Determine the (X, Y) coordinate at the center of the cell enclosing the given text.  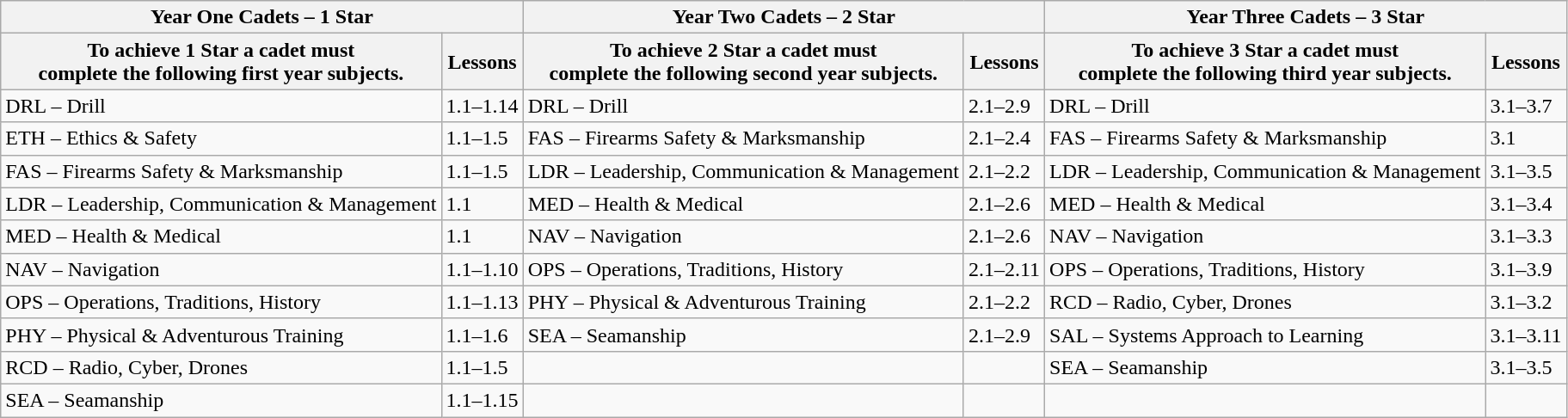
3.1–3.11 (1526, 335)
ETH – Ethics & Safety (221, 138)
1.1–1.13 (482, 302)
To achieve 3 Star a cadet mustcomplete the following third year subjects. (1265, 62)
2.1–2.11 (1004, 269)
3.1–3.9 (1526, 269)
SAL – Systems Approach to Learning (1265, 335)
1.1–1.15 (482, 400)
Year One Cadets – 1 Star (261, 17)
1.1–1.10 (482, 269)
Year Two Cadets – 2 Star (784, 17)
3.1–3.3 (1526, 237)
3.1 (1526, 138)
1.1–1.14 (482, 106)
Year Three Cadets – 3 Star (1306, 17)
To achieve 2 Star a cadet mustcomplete the following second year subjects. (743, 62)
To achieve 1 Star a cadet mustcomplete the following first year subjects. (221, 62)
1.1–1.6 (482, 335)
2.1–2.4 (1004, 138)
3.1–3.2 (1526, 302)
3.1–3.4 (1526, 204)
3.1–3.7 (1526, 106)
